Locate the cell with the specified text and output its [X, Y] center coordinate. 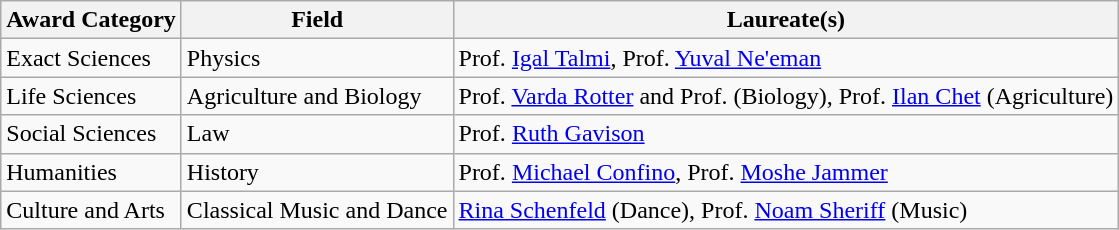
Physics [317, 58]
History [317, 172]
Rina Schenfeld (Dance), Prof. Noam Sheriff (Music) [786, 210]
Culture and Arts [92, 210]
Award Category [92, 20]
Prof. Ruth Gavison [786, 134]
Social Sciences [92, 134]
Humanities [92, 172]
Prof. Michael Confino, Prof. Moshe Jammer [786, 172]
Prof. Igal Talmi, Prof. Yuval Ne'eman [786, 58]
Field [317, 20]
Law [317, 134]
Classical Music and Dance [317, 210]
Prof. Varda Rotter and Prof. (Biology), Prof. Ilan Chet (Agriculture) [786, 96]
Laureate(s) [786, 20]
Life Sciences [92, 96]
Agriculture and Biology [317, 96]
Exact Sciences [92, 58]
